Capture the cell that displays the provided text and extract its (x, y) central coordinate. 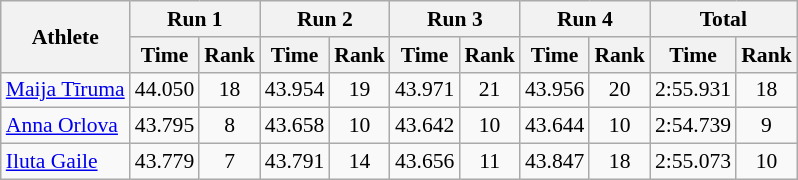
44.050 (164, 90)
43.795 (164, 126)
Athlete (66, 36)
43.956 (554, 90)
2:54.739 (693, 126)
43.971 (424, 90)
8 (230, 126)
Iluta Gaile (66, 162)
14 (360, 162)
7 (230, 162)
43.779 (164, 162)
43.658 (294, 126)
21 (490, 90)
Run 1 (195, 19)
Total (724, 19)
43.847 (554, 162)
43.644 (554, 126)
Maija Tīruma (66, 90)
Run 3 (455, 19)
43.791 (294, 162)
43.642 (424, 126)
19 (360, 90)
43.954 (294, 90)
43.656 (424, 162)
2:55.931 (693, 90)
Run 2 (325, 19)
11 (490, 162)
20 (620, 90)
Run 4 (585, 19)
2:55.073 (693, 162)
9 (766, 126)
Anna Orlova (66, 126)
